Provide the [x, y] coordinate of the cell's center where the given text is located.  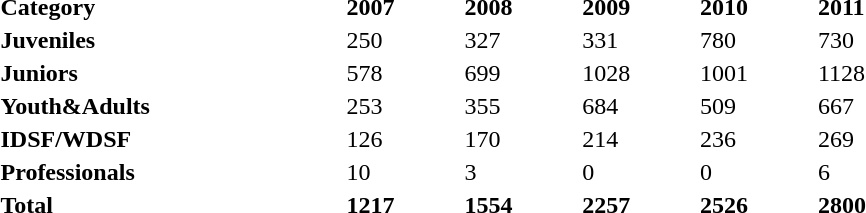
253 [402, 106]
10 [402, 172]
699 [520, 73]
578 [402, 73]
170 [520, 139]
1028 [638, 73]
780 [756, 40]
214 [638, 139]
250 [402, 40]
327 [520, 40]
331 [638, 40]
3 [520, 172]
1001 [756, 73]
509 [756, 106]
126 [402, 139]
236 [756, 139]
355 [520, 106]
684 [638, 106]
